Determine the (X, Y) coordinate at the center of the cell enclosing the given text.  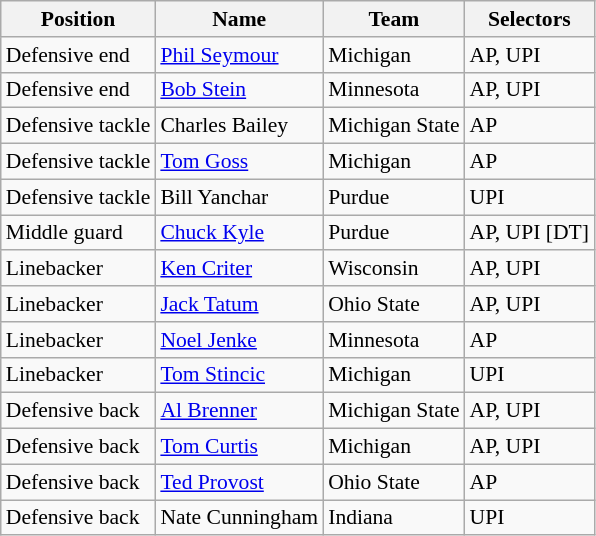
Chuck Kyle (239, 233)
Al Brenner (239, 411)
Charles Bailey (239, 126)
Tom Goss (239, 162)
Wisconsin (394, 269)
Name (239, 19)
Bob Stein (239, 90)
Position (78, 19)
Selectors (530, 19)
Ken Criter (239, 269)
Middle guard (78, 233)
Noel Jenke (239, 340)
Team (394, 19)
Bill Yanchar (239, 197)
Tom Stincic (239, 375)
AP, UPI [DT] (530, 233)
Phil Seymour (239, 55)
Indiana (394, 518)
Nate Cunningham (239, 518)
Jack Tatum (239, 304)
Tom Curtis (239, 447)
Ted Provost (239, 482)
